Determine the [X, Y] coordinate at the center of the cell enclosing the given text.  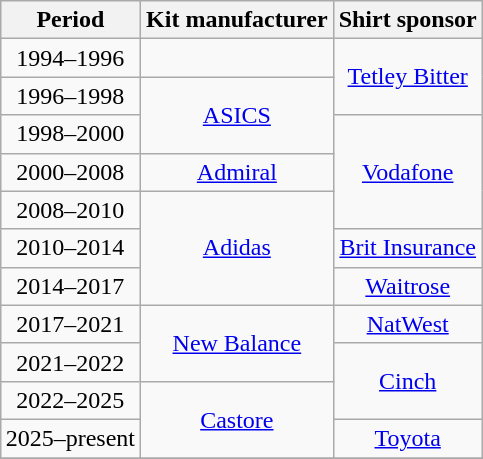
Tetley Bitter [408, 77]
1994–1996 [70, 58]
2025–present [70, 438]
1998–2000 [70, 134]
Toyota [408, 438]
Cinch [408, 381]
2000–2008 [70, 172]
ASICS [238, 115]
Waitrose [408, 286]
Brit Insurance [408, 248]
New Balance [238, 343]
NatWest [408, 324]
Adidas [238, 248]
2017–2021 [70, 324]
Castore [238, 419]
2022–2025 [70, 400]
Period [70, 20]
1996–1998 [70, 96]
2014–2017 [70, 286]
Shirt sponsor [408, 20]
2010–2014 [70, 248]
2008–2010 [70, 210]
Kit manufacturer [238, 20]
2021–2022 [70, 362]
Vodafone [408, 172]
Admiral [238, 172]
